Provide the [X, Y] coordinate of the cell's center where the given text is located.  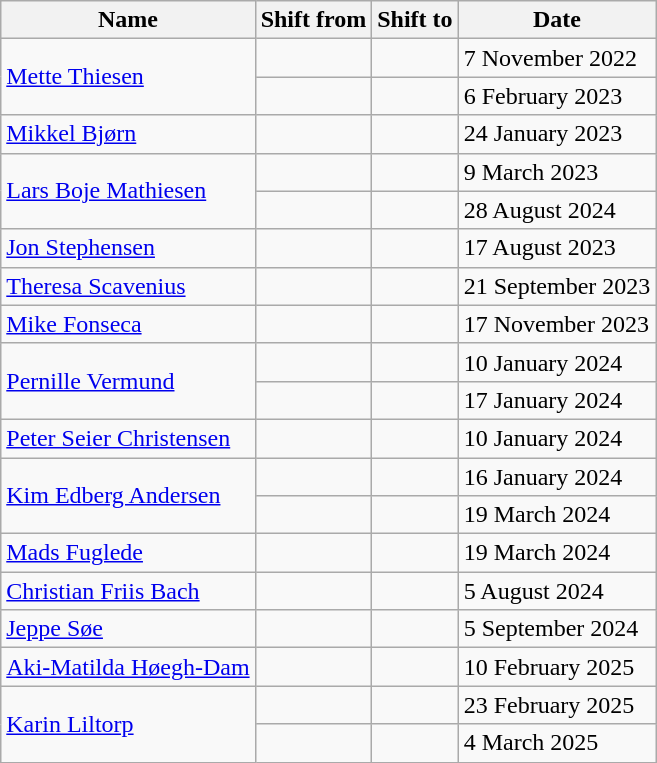
Mads Fuglede [128, 553]
7 November 2022 [557, 58]
9 March 2023 [557, 172]
Date [557, 20]
Lars Boje Mathiesen [128, 191]
Karin Liltorp [128, 724]
Shift from [314, 20]
Christian Friis Bach [128, 591]
Kim Edberg Andersen [128, 496]
17 November 2023 [557, 324]
Shift to [415, 20]
Peter Seier Christensen [128, 438]
4 March 2025 [557, 743]
28 August 2024 [557, 210]
Pernille Vermund [128, 381]
Theresa Scavenius [128, 286]
16 January 2024 [557, 477]
Aki-Matilda Høegh-Dam [128, 667]
Mette Thiesen [128, 77]
17 August 2023 [557, 248]
6 February 2023 [557, 96]
24 January 2023 [557, 134]
21 September 2023 [557, 286]
17 January 2024 [557, 400]
Jeppe Søe [128, 629]
Mike Fonseca [128, 324]
Mikkel Bjørn [128, 134]
23 February 2025 [557, 705]
10 February 2025 [557, 667]
Jon Stephensen [128, 248]
5 August 2024 [557, 591]
5 September 2024 [557, 629]
Name [128, 20]
